Extract the (X, Y) coordinate from the center of the cell holding the provided text.  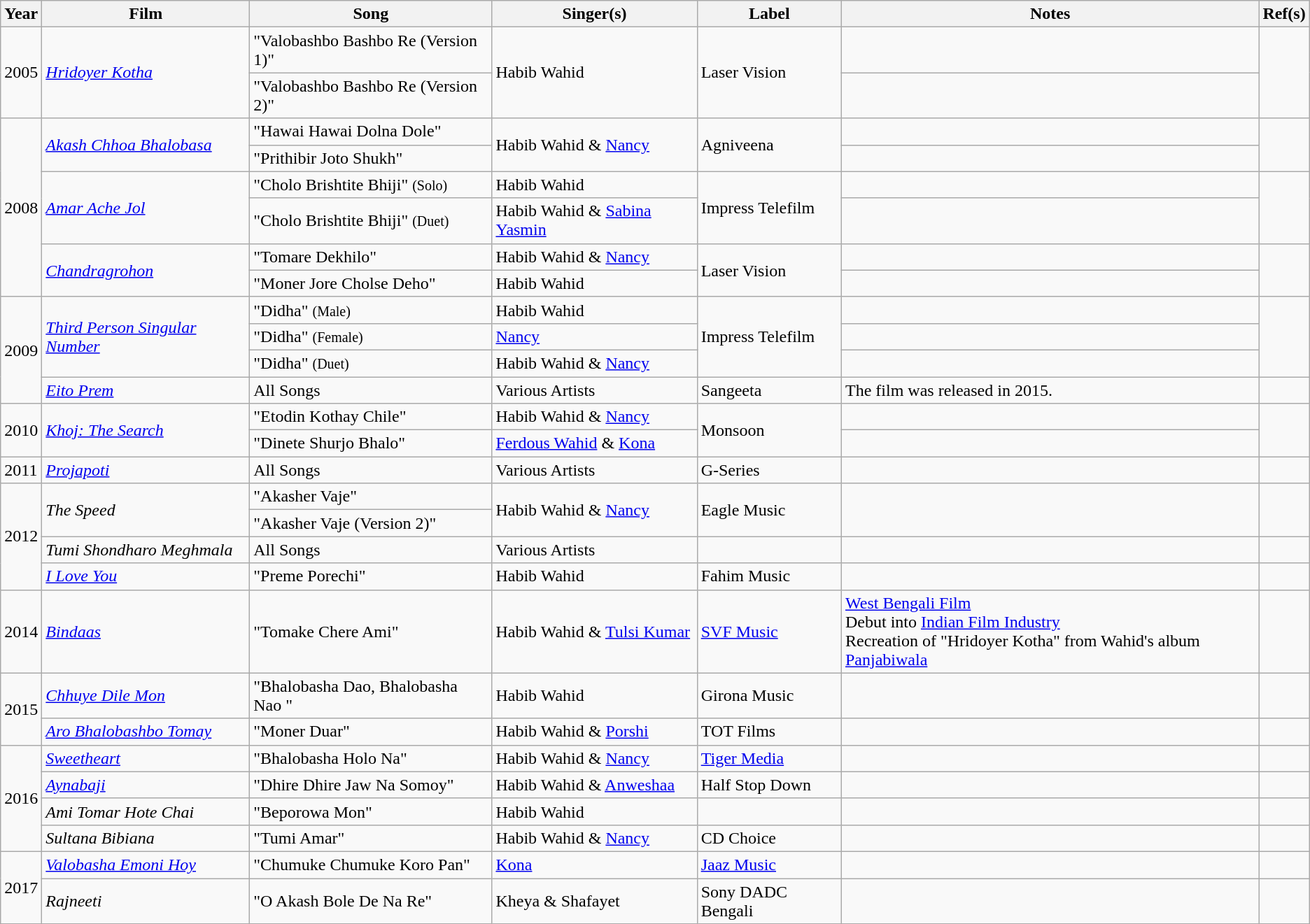
Label (769, 14)
2016 (21, 798)
Singer(s) (595, 14)
Eito Prem (146, 390)
Habib Wahid & Sabina Yasmin (595, 221)
Kheya & Shafayet (595, 901)
"Akasher Vaje" (371, 497)
West Bengali FilmDebut into Indian Film IndustryRecreation of "Hridoyer Kotha" from Wahid's album Panjabiwala (1050, 631)
"Akasher Vaje (Version 2)" (371, 523)
The film was released in 2015. (1050, 390)
"Prithibir Joto Shukh" (371, 158)
The Speed (146, 510)
"Cholo Brishtite Bhiji" (Duet) (371, 221)
"Dhire Dhire Jaw Na Somoy" (371, 785)
"Etodin Kothay Chile" (371, 417)
G-Series (769, 470)
TOT Films (769, 732)
"Didha" (Duet) (371, 363)
"Hawai Hawai Dolna Dole" (371, 132)
2015 (21, 709)
"Valobashbo Bashbo Re (Version 1)" (371, 50)
"Tumi Amar" (371, 838)
Projapoti (146, 470)
2014 (21, 631)
Kona (595, 865)
Tumi Shondharo Meghmala (146, 550)
2009 (21, 350)
Aro Bhalobashbo Tomay (146, 732)
2017 (21, 887)
Film (146, 14)
Chandragrohon (146, 270)
"Tomake Chere Ami" (371, 631)
"Chumuke Chumuke Koro Pan" (371, 865)
Jaaz Music (769, 865)
Chhuye Dile Mon (146, 695)
Valobasha Emoni Hoy (146, 865)
Half Stop Down (769, 785)
Agniveena (769, 145)
Fahim Music (769, 576)
Habib Wahid & Porshi (595, 732)
2005 (21, 73)
Third Person Singular Number (146, 336)
Habib Wahid & Anweshaa (595, 785)
2011 (21, 470)
Ref(s) (1284, 14)
Bindaas (146, 631)
Akash Chhoa Bhalobasa (146, 145)
Year (21, 14)
Khoj: The Search (146, 430)
Eagle Music (769, 510)
"Valobashbo Bashbo Re (Version 2)" (371, 95)
2010 (21, 430)
Sony DADC Bengali (769, 901)
Ferdous Wahid & Kona (595, 443)
Sangeeta (769, 390)
"Moner Duar" (371, 732)
Monsoon (769, 430)
"O Akash Bole De Na Re" (371, 901)
Aynabaji (146, 785)
I Love You (146, 576)
2012 (21, 536)
"Tomare Dekhilo" (371, 257)
"Didha" (Female) (371, 336)
"Cholo Brishtite Bhiji" (Solo) (371, 185)
"Bhalobasha Dao, Bhalobasha Nao " (371, 695)
Girona Music (769, 695)
Tiger Media (769, 758)
2008 (21, 207)
Amar Ache Jol (146, 207)
Sweetheart (146, 758)
Nancy (595, 336)
Sultana Bibiana (146, 838)
Hridoyer Kotha (146, 73)
Rajneeti (146, 901)
Habib Wahid & Tulsi Kumar (595, 631)
Notes (1050, 14)
"Moner Jore Cholse Deho" (371, 283)
"Dinete Shurjo Bhalo" (371, 443)
"Preme Porechi" (371, 576)
Song (371, 14)
"Beporowa Mon" (371, 811)
SVF Music (769, 631)
"Didha" (Male) (371, 310)
"Bhalobasha Holo Na" (371, 758)
Ami Tomar Hote Chai (146, 811)
CD Choice (769, 838)
